Identify which cell holds the provided text, then report its [x, y] central coordinate. 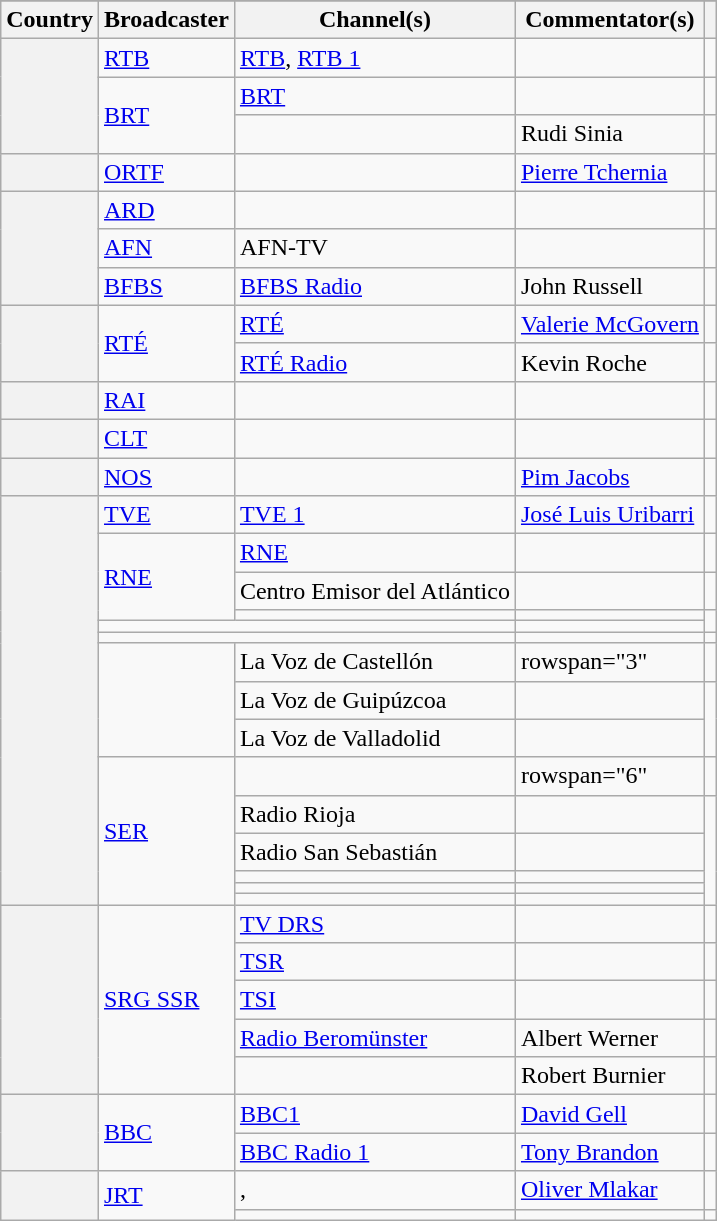
Centro Emisor del Atlántico [374, 591]
JRT [166, 1196]
La Voz de Guipúzcoa [374, 700]
Channel(s) [374, 20]
rowspan="3" [610, 662]
BFBS [166, 286]
TV DRS [374, 923]
Kevin Roche [610, 362]
TSR [374, 962]
, [374, 1190]
Oliver Mlakar [610, 1190]
David Gell [610, 1114]
Pim Jacobs [610, 477]
RTB, RTB 1 [374, 58]
RAI [166, 400]
rowspan="6" [610, 776]
Robert Burnier [610, 1076]
Country [50, 20]
Pierre Tchernia [610, 172]
Tony Brandon [610, 1152]
ARD [166, 210]
ORTF [166, 172]
John Russell [610, 286]
Commentator(s) [610, 20]
La Voz de Valladolid [374, 738]
BBC1 [374, 1114]
Radio Rioja [374, 814]
Rudi Sinia [610, 134]
BFBS Radio [374, 286]
Albert Werner [610, 1038]
RTB [166, 58]
TVE 1 [374, 515]
AFN-TV [374, 248]
CLT [166, 438]
Valerie McGovern [610, 324]
BBC Radio 1 [374, 1152]
Radio San Sebastián [374, 852]
TSI [374, 1000]
SER [166, 830]
BBC [166, 1133]
TVE [166, 515]
AFN [166, 248]
Broadcaster [166, 20]
NOS [166, 477]
La Voz de Castellón [374, 662]
RTÉ Radio [374, 362]
SRG SSR [166, 999]
José Luis Uribarri [610, 515]
Radio Beromünster [374, 1038]
